Return the (X, Y) coordinate for the center point of the cell that contains the specified text.  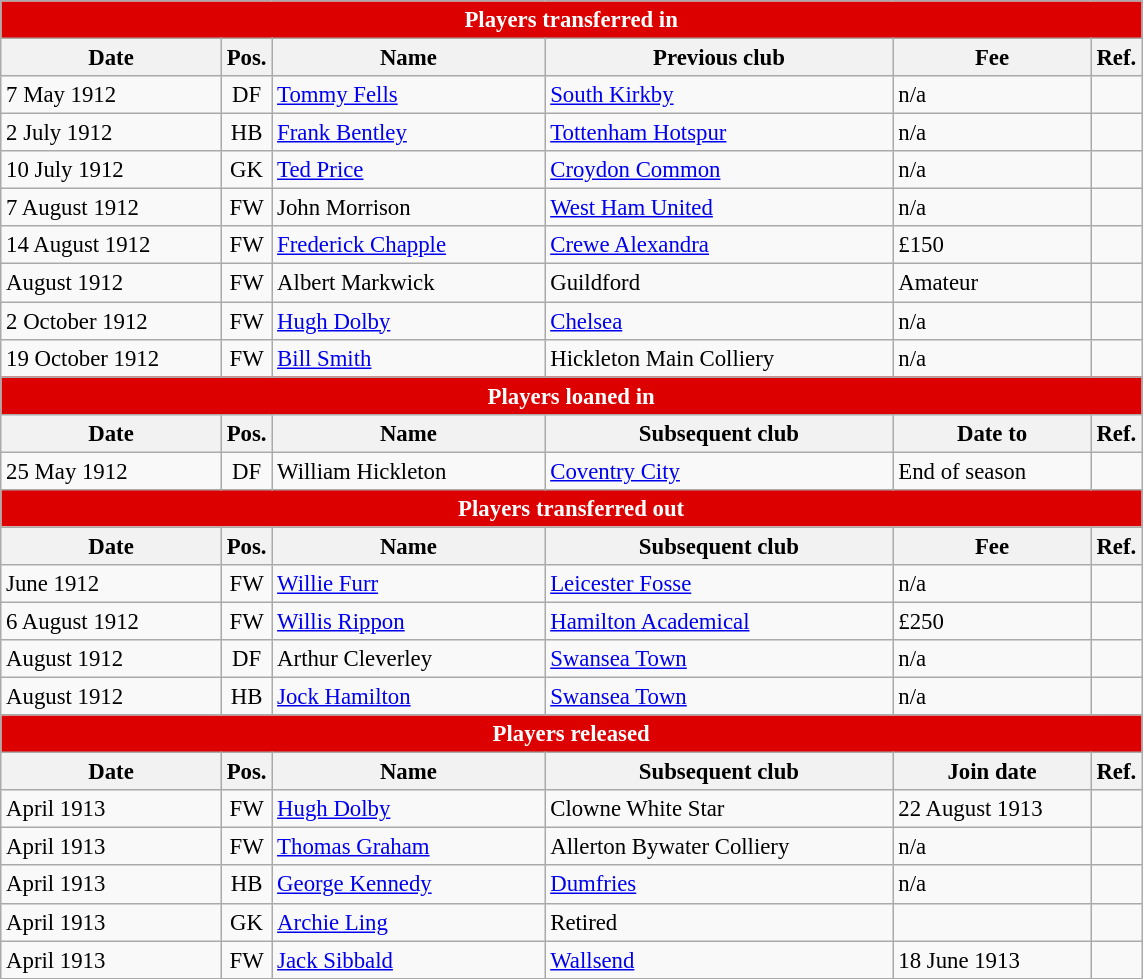
Previous club (719, 58)
14 August 1912 (112, 245)
19 October 1912 (112, 358)
2 July 1912 (112, 133)
Tottenham Hotspur (719, 133)
Crewe Alexandra (719, 245)
Frank Bentley (408, 133)
Clowne White Star (719, 809)
Tommy Fells (408, 95)
Thomas Graham (408, 847)
Join date (992, 772)
West Ham United (719, 208)
6 August 1912 (112, 621)
Leicester Fosse (719, 584)
Players released (572, 734)
End of season (992, 471)
George Kennedy (408, 885)
Jock Hamilton (408, 697)
June 1912 (112, 584)
Arthur Cleverley (408, 659)
7 May 1912 (112, 95)
Archie Ling (408, 922)
Players transferred in (572, 20)
South Kirkby (719, 95)
Coventry City (719, 471)
10 July 1912 (112, 170)
Ted Price (408, 170)
£250 (992, 621)
Wallsend (719, 960)
22 August 1913 (992, 809)
Frederick Chapple (408, 245)
Hamilton Academical (719, 621)
Chelsea (719, 321)
John Morrison (408, 208)
Date to (992, 433)
25 May 1912 (112, 471)
Hickleton Main Colliery (719, 358)
William Hickleton (408, 471)
Amateur (992, 283)
Albert Markwick (408, 283)
£150 (992, 245)
Willis Rippon (408, 621)
Retired (719, 922)
Dumfries (719, 885)
18 June 1913 (992, 960)
Willie Furr (408, 584)
Players transferred out (572, 509)
Allerton Bywater Colliery (719, 847)
Bill Smith (408, 358)
Jack Sibbald (408, 960)
2 October 1912 (112, 321)
Guildford (719, 283)
Croydon Common (719, 170)
Players loaned in (572, 396)
7 August 1912 (112, 208)
